Determine the [x, y] coordinate at the center of the cell enclosing the given text.  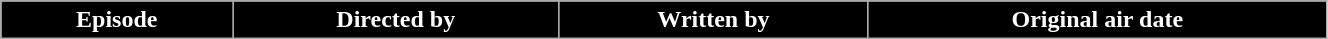
Episode [117, 20]
Directed by [396, 20]
Original air date [1097, 20]
Written by [714, 20]
